Find where the given text appears and provide that cell's center as [x, y] coordinate. 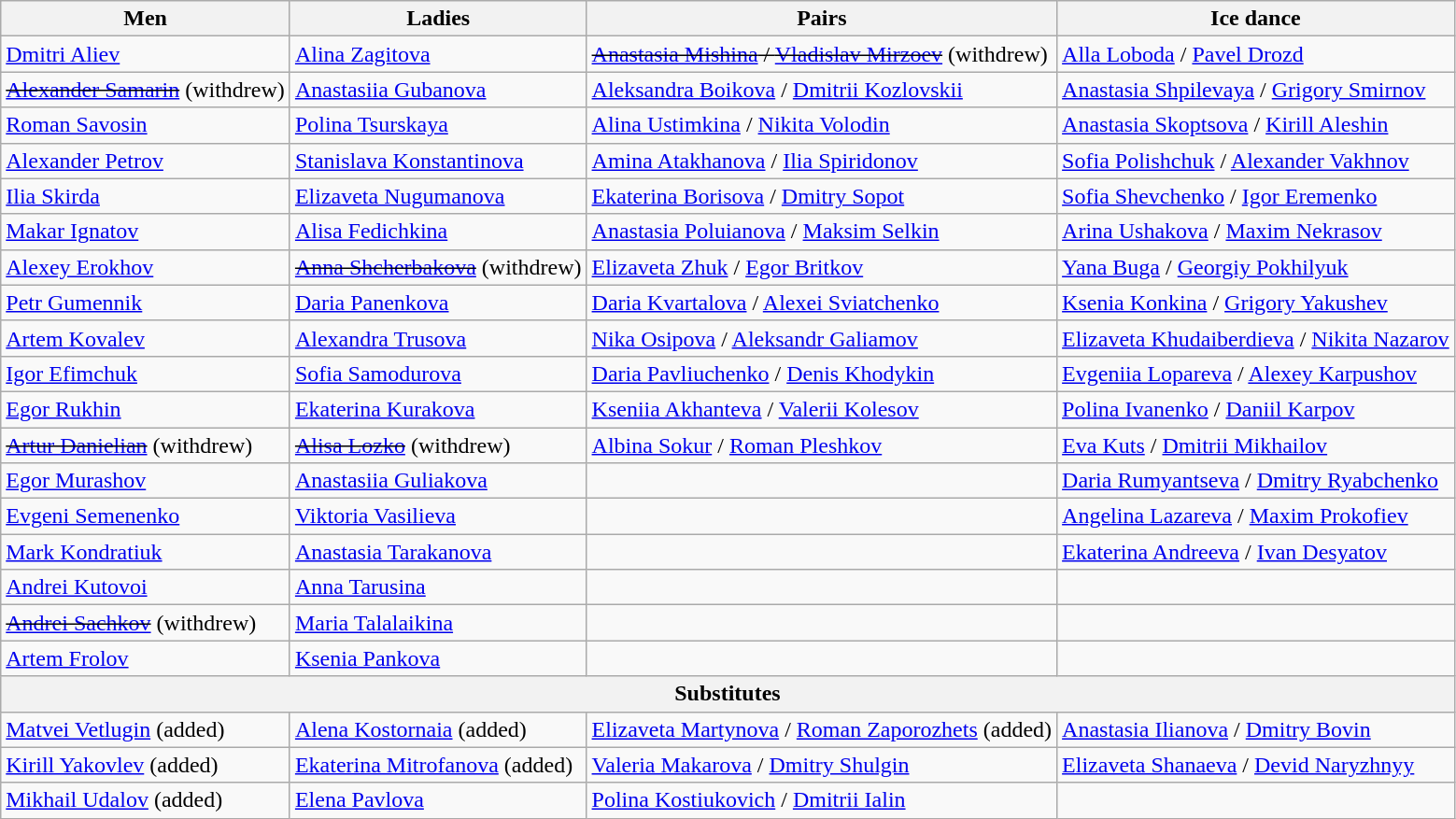
Ksenia Konkina / Grigory Yakushev [1256, 303]
Anna Tarusina [438, 587]
Pairs [822, 19]
Men [146, 19]
Ekaterina Borisova / Dmitry Sopot [822, 196]
Alisa Lozko (withdrew) [438, 445]
Polina Kostiukovich / Dmitrii Ialin [822, 800]
Makar Ignatov [146, 232]
Ekaterina Kurakova [438, 409]
Ice dance [1256, 19]
Sofia Shevchenko / Igor Eremenko [1256, 196]
Alena Kostornaia (added) [438, 729]
Ladies [438, 19]
Daria Kvartalova / Alexei Sviatchenko [822, 303]
Daria Pavliuchenko / Denis Khodykin [822, 374]
Elizaveta Nugumanova [438, 196]
Elizaveta Khudaiberdieva / Nikita Nazarov [1256, 338]
Alexey Erokhov [146, 267]
Anastasia Ilianova / Dmitry Bovin [1256, 729]
Anastasia Skoptsova / Kirill Aleshin [1256, 125]
Alexandra Trusova [438, 338]
Petr Gumennik [146, 303]
Daria Panenkova [438, 303]
Maria Talalaikina [438, 623]
Aleksandra Boikova / Dmitrii Kozlovskii [822, 90]
Dmitri Aliev [146, 54]
Arina Ushakova / Maxim Nekrasov [1256, 232]
Artur Danielian (withdrew) [146, 445]
Artem Frolov [146, 658]
Polina Ivanenko / Daniil Karpov [1256, 409]
Artem Kovalev [146, 338]
Anastasiia Gubanova [438, 90]
Nika Osipova / Aleksandr Galiamov [822, 338]
Ilia Skirda [146, 196]
Alexander Petrov [146, 161]
Elizaveta Zhuk / Egor Britkov [822, 267]
Egor Murashov [146, 481]
Anastasiia Guliakova [438, 481]
Kirill Yakovlev (added) [146, 765]
Alina Zagitova [438, 54]
Sofia Polishchuk / Alexander Vakhnov [1256, 161]
Sofia Samodurova [438, 374]
Igor Efimchuk [146, 374]
Anna Shcherbakova (withdrew) [438, 267]
Kseniia Akhanteva / Valerii Kolesov [822, 409]
Anastasia Poluianova / Maksim Selkin [822, 232]
Elena Pavlova [438, 800]
Alla Loboda / Pavel Drozd [1256, 54]
Valeria Makarova / Dmitry Shulgin [822, 765]
Egor Rukhin [146, 409]
Alexander Samarin (withdrew) [146, 90]
Anastasia Tarakanova [438, 552]
Andrei Kutovoi [146, 587]
Daria Rumyantseva / Dmitry Ryabchenko [1256, 481]
Alisa Fedichkina [438, 232]
Alina Ustimkina / Nikita Volodin [822, 125]
Ekaterina Andreeva / Ivan Desyatov [1256, 552]
Roman Savosin [146, 125]
Polina Tsurskaya [438, 125]
Anastasia Mishina / Vladislav Mirzoev (withdrew) [822, 54]
Yana Buga / Georgiy Pokhilyuk [1256, 267]
Mark Kondratiuk [146, 552]
Evgeni Semenenko [146, 516]
Ksenia Pankova [438, 658]
Albina Sokur / Roman Pleshkov [822, 445]
Elizaveta Martynova / Roman Zaporozhets (added) [822, 729]
Evgeniia Lopareva / Alexey Karpushov [1256, 374]
Andrei Sachkov (withdrew) [146, 623]
Anastasia Shpilevaya / Grigory Smirnov [1256, 90]
Substitutes [728, 694]
Matvei Vetlugin (added) [146, 729]
Stanislava Konstantinova [438, 161]
Elizaveta Shanaeva / Devid Naryzhnyy [1256, 765]
Amina Atakhanova / Ilia Spiridonov [822, 161]
Angelina Lazareva / Maxim Prokofiev [1256, 516]
Eva Kuts / Dmitrii Mikhailov [1256, 445]
Mikhail Udalov (added) [146, 800]
Ekaterina Mitrofanova (added) [438, 765]
Viktoria Vasilieva [438, 516]
